Detect which cell encompasses the target text, then output its (x, y) center coordinate. 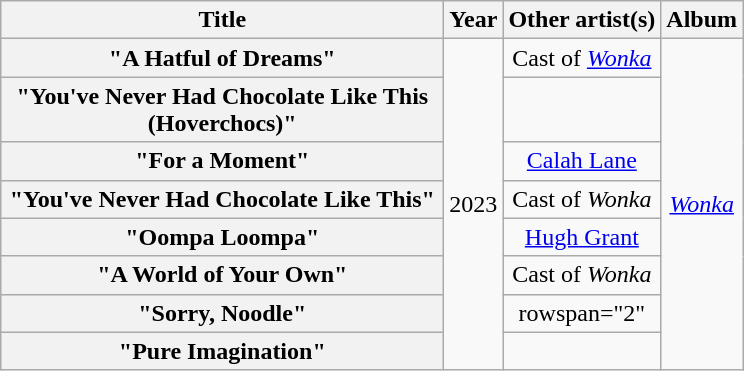
Other artist(s) (582, 20)
Calah Lane (582, 161)
"You've Never Had Chocolate Like This (Hoverchocs)" (222, 110)
rowspan="2" (582, 313)
"Pure Imagination" (222, 351)
Wonka (702, 205)
Year (474, 20)
2023 (474, 205)
"You've Never Had Chocolate Like This" (222, 199)
"Sorry, Noodle" (222, 313)
"A Hatful of Dreams" (222, 58)
"A World of Your Own" (222, 275)
"For a Moment" (222, 161)
Album (702, 20)
"Oompa Loompa" (222, 237)
Title (222, 20)
Hugh Grant (582, 237)
